Find where the given text appears and provide that cell's center as [X, Y] coordinate. 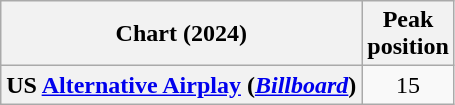
Peak position [408, 34]
US Alternative Airplay (Billboard) [182, 85]
15 [408, 85]
Chart (2024) [182, 34]
